Return the [x, y] coordinate for the center point of the cell that contains the specified text.  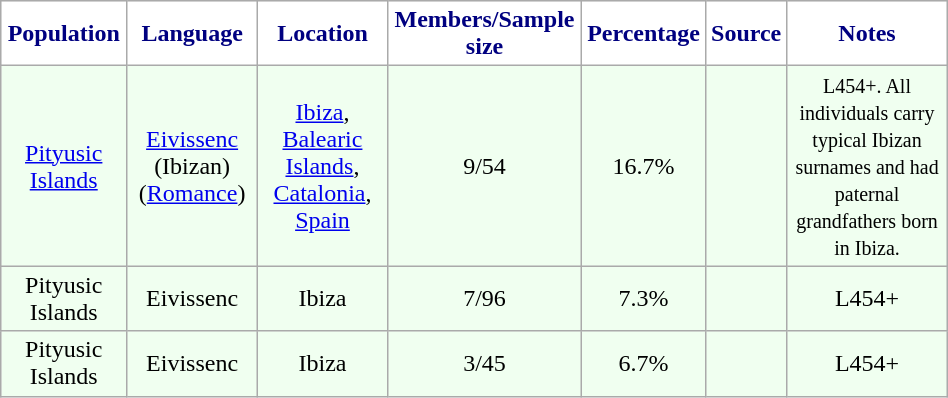
Eivissenc (Ibizan) (Romance) [192, 166]
3/45 [484, 364]
Population [64, 34]
L454+. All individuals carry typical Ibizan surnames and had paternal grandfathers born in Ibiza. [867, 166]
9/54 [484, 166]
7.3% [644, 298]
Location [323, 34]
Language [192, 34]
Ibiza, Balearic Islands, Catalonia, Spain [323, 166]
16.7% [644, 166]
7/96 [484, 298]
Members/Sample size [484, 34]
6.7% [644, 364]
Source [746, 34]
Notes [867, 34]
Percentage [644, 34]
